Scan for the cell matching the given text and deliver its (x, y) coordinate at center. 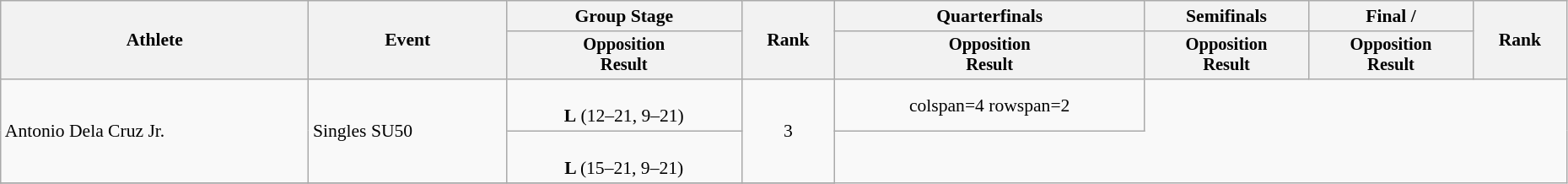
L (15–21, 9–21) (624, 157)
Semifinals (1226, 16)
colspan=4 rowspan=2 (990, 105)
Group Stage (624, 16)
Event (408, 41)
Quarterfinals (990, 16)
Antonio Dela Cruz Jr. (155, 131)
Athlete (155, 41)
Final / (1392, 16)
3 (788, 131)
L (12–21, 9–21) (624, 105)
Singles SU50 (408, 131)
